Identify which cell holds the provided text, then report its (X, Y) central coordinate. 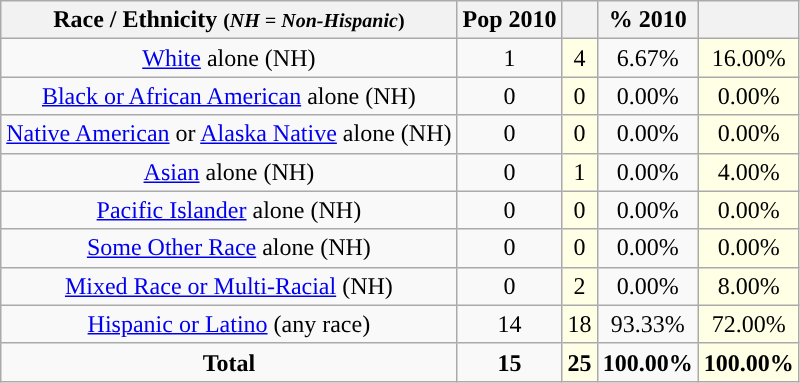
25 (580, 362)
6.67% (648, 58)
Native American or Alaska Native alone (NH) (229, 134)
Hispanic or Latino (any race) (229, 324)
72.00% (748, 324)
Mixed Race or Multi-Racial (NH) (229, 286)
2 (580, 286)
White alone (NH) (229, 58)
15 (510, 362)
Pacific Islander alone (NH) (229, 210)
Race / Ethnicity (NH = Non-Hispanic) (229, 20)
Asian alone (NH) (229, 172)
16.00% (748, 58)
Total (229, 362)
14 (510, 324)
Black or African American alone (NH) (229, 96)
% 2010 (648, 20)
18 (580, 324)
Some Other Race alone (NH) (229, 248)
8.00% (748, 286)
Pop 2010 (510, 20)
4.00% (748, 172)
93.33% (648, 324)
4 (580, 58)
